Identify which cell holds the provided text, then report its [X, Y] central coordinate. 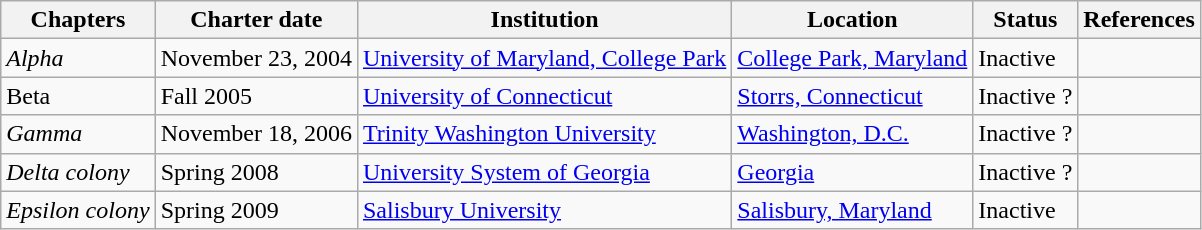
Washington, D.C. [852, 134]
Salisbury University [544, 210]
Georgia [852, 172]
Storrs, Connecticut [852, 96]
Institution [544, 20]
Epsilon colony [78, 210]
References [1140, 20]
Beta [78, 96]
Location [852, 20]
November 23, 2004 [256, 58]
Spring 2008 [256, 172]
University System of Georgia [544, 172]
Chapters [78, 20]
Salisbury, Maryland [852, 210]
Charter date [256, 20]
University of Connecticut [544, 96]
November 18, 2006 [256, 134]
University of Maryland, College Park [544, 58]
Fall 2005 [256, 96]
Spring 2009 [256, 210]
College Park, Maryland [852, 58]
Alpha [78, 58]
Status [1026, 20]
Gamma [78, 134]
Trinity Washington University [544, 134]
Delta colony [78, 172]
